Locate the cell with the specified text and output its (X, Y) center coordinate. 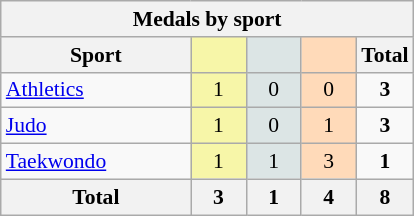
Sport (96, 55)
Medals by sport (208, 19)
4 (328, 197)
8 (384, 197)
Athletics (96, 90)
Taekwondo (96, 162)
Judo (96, 126)
